Return the [x, y] coordinate for the center point of the cell that contains the specified text.  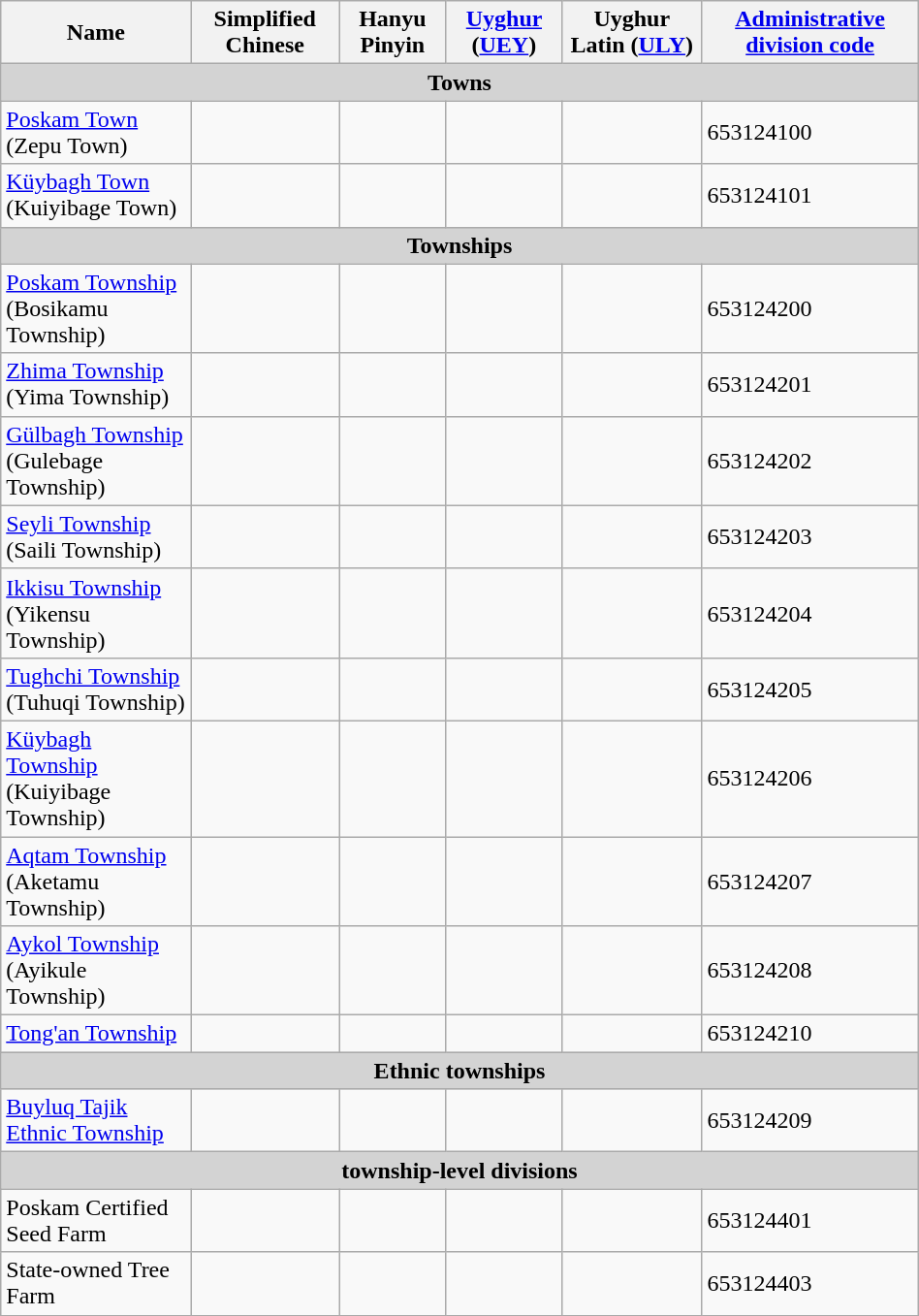
Simplified Chinese [266, 33]
Poskam Town(Zepu Town) [96, 132]
653124209 [810, 1121]
Tughchi Township(Tuhuqi Township) [96, 689]
Ethnic townships [459, 1071]
653124206 [810, 778]
Hanyu Pinyin [394, 33]
State-owned Tree Farm [96, 1284]
Aqtam Township(Aketamu Township) [96, 881]
653124202 [810, 461]
653124100 [810, 132]
Townships [459, 245]
653124101 [810, 196]
Zhima Township(Yima Township) [96, 384]
653124203 [810, 537]
Küybagh Township(Kuiyibage Township) [96, 778]
Buyluq Tajik Ethnic Township [96, 1121]
Poskam Certified Seed Farm [96, 1220]
653124204 [810, 613]
Aykol Township(Ayikule Township) [96, 971]
653124403 [810, 1284]
653124210 [810, 1034]
Poskam Township(Bosikamu Township) [96, 308]
Uyghur (UEY) [504, 33]
Towns [459, 82]
653124205 [810, 689]
653124207 [810, 881]
Uyghur Latin (ULY) [632, 33]
Seyli Township(Saili Township) [96, 537]
Ikkisu Township(Yikensu Township) [96, 613]
Name [96, 33]
Gülbagh Township(Gulebage Township) [96, 461]
653124208 [810, 971]
653124201 [810, 384]
Küybagh Town(Kuiyibage Town) [96, 196]
653124401 [810, 1220]
653124200 [810, 308]
township-level divisions [459, 1171]
Tong'an Township [96, 1034]
Administrative division code [810, 33]
